Scan for the cell matching the given text and deliver its (x, y) coordinate at center. 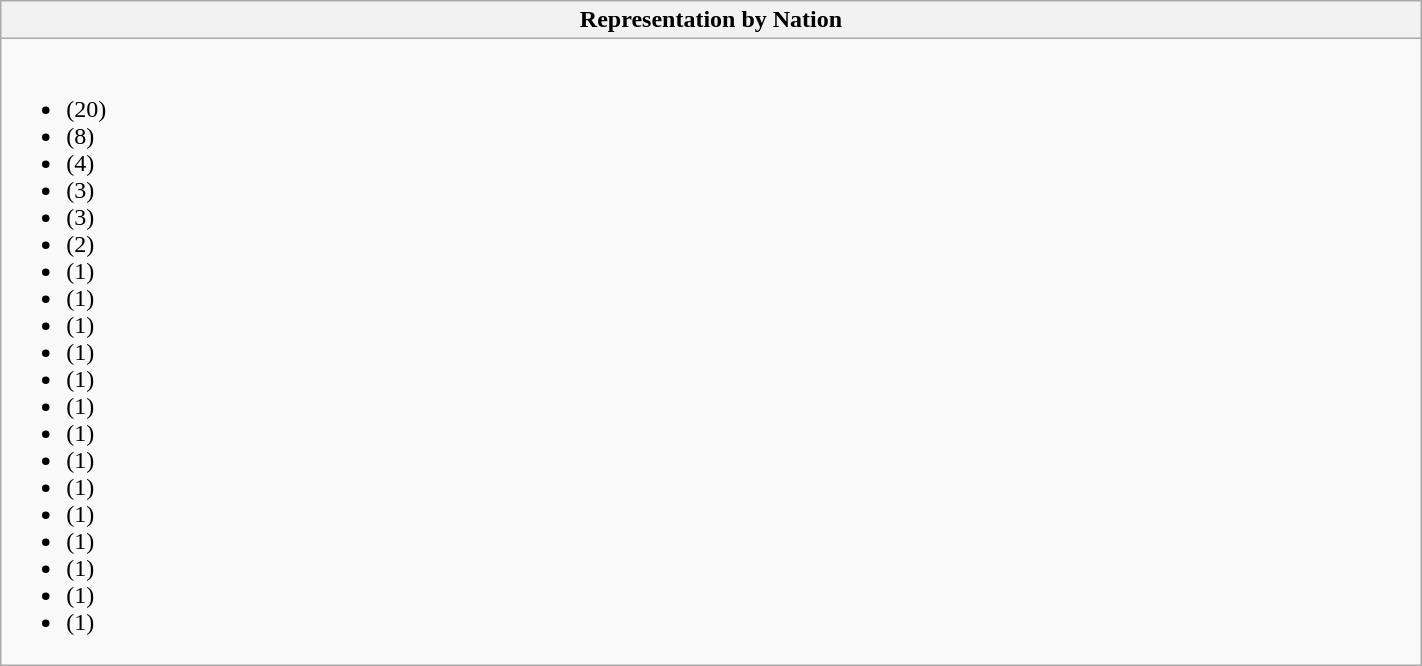
Representation by Nation (711, 20)
(20) (8) (4) (3) (3) (2) (1) (1) (1) (1) (1) (1) (1) (1) (1) (1) (1) (1) (1) (1) (711, 352)
